From the cell containing the given text, extract its center point as (X, Y) coordinate. 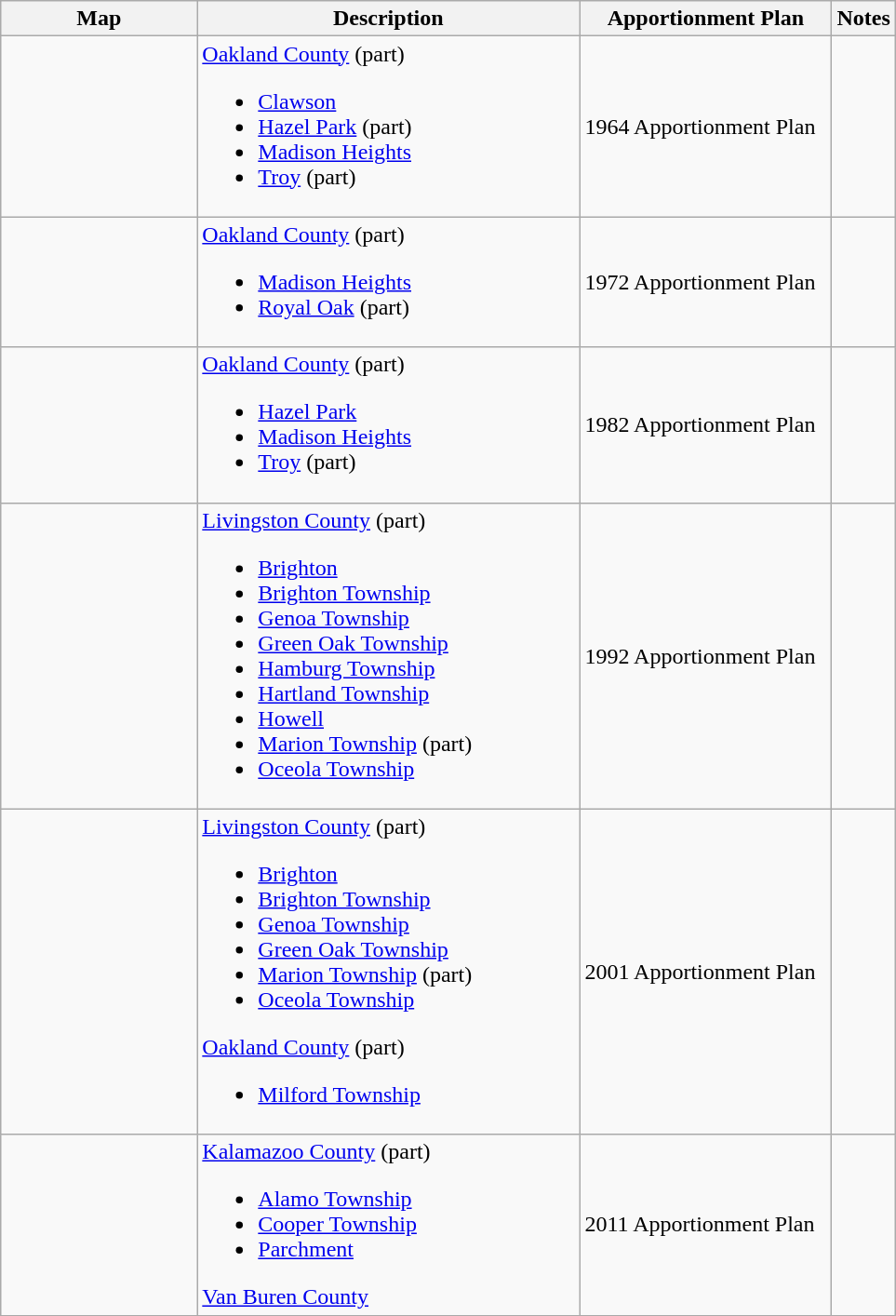
1964 Apportionment Plan (705, 127)
Kalamazoo County (part)Alamo TownshipCooper TownshipParchmentVan Buren County (389, 1225)
Oakland County (part)ClawsonHazel Park (part)Madison HeightsTroy (part) (389, 127)
2001 Apportionment Plan (705, 972)
2011 Apportionment Plan (705, 1225)
Oakland County (part)Hazel ParkMadison HeightsTroy (part) (389, 424)
Notes (863, 19)
Apportionment Plan (705, 19)
Description (389, 19)
1982 Apportionment Plan (705, 424)
Map (99, 19)
1972 Apportionment Plan (705, 282)
Oakland County (part)Madison HeightsRoyal Oak (part) (389, 282)
1992 Apportionment Plan (705, 655)
